Scan for the cell matching the given text and deliver its (x, y) coordinate at center. 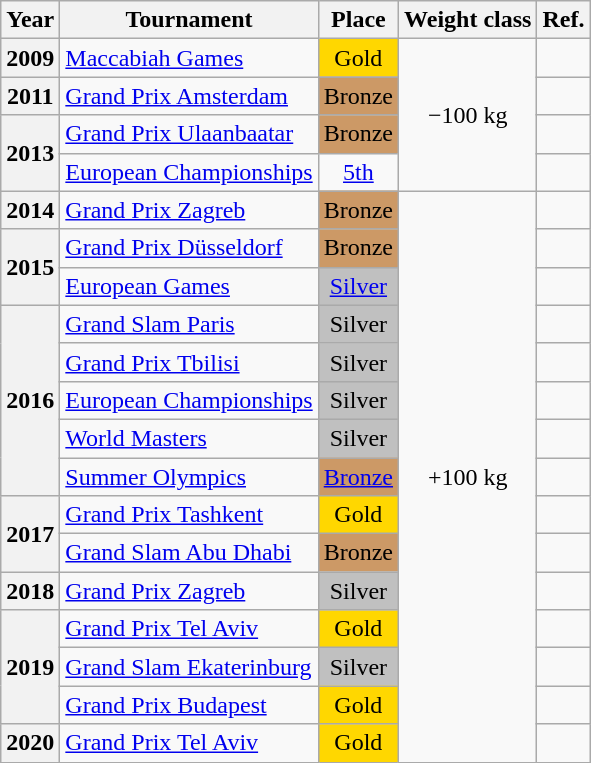
2009 (30, 58)
2018 (30, 591)
Grand Prix Budapest (189, 705)
Year (30, 20)
Ref. (564, 20)
2014 (30, 210)
Grand Slam Abu Dhabi (189, 553)
Maccabiah Games (189, 58)
Grand Prix Tashkent (189, 515)
2015 (30, 267)
2011 (30, 96)
2017 (30, 534)
Grand Prix Ulaanbaatar (189, 134)
Weight class (468, 20)
Tournament (189, 20)
5th (358, 172)
2016 (30, 400)
Grand Prix Düsseldorf (189, 248)
Grand Prix Amsterdam (189, 96)
−100 kg (468, 115)
Grand Prix Tbilisi (189, 362)
Summer Olympics (189, 477)
2013 (30, 153)
Grand Slam Paris (189, 324)
Grand Slam Ekaterinburg (189, 667)
2019 (30, 667)
Place (358, 20)
European Games (189, 286)
2020 (30, 743)
+100 kg (468, 476)
World Masters (189, 438)
